Return (X, Y) of the center of cell containing provided text 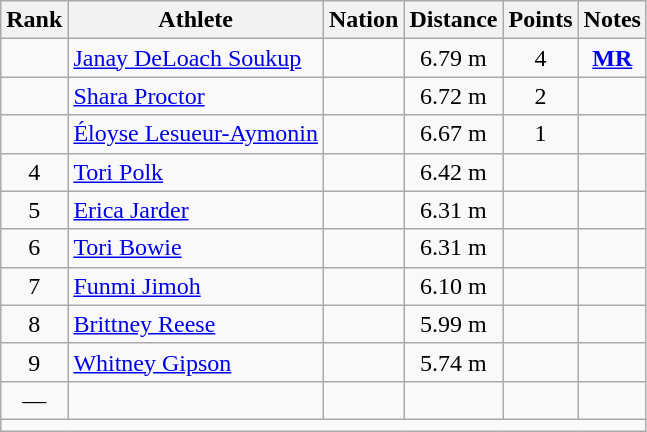
5 (34, 210)
Whitney Gipson (196, 362)
Distance (454, 20)
MR (612, 58)
5.74 m (454, 362)
Erica Jarder (196, 210)
Funmi Jimoh (196, 286)
6 (34, 248)
6.72 m (454, 96)
Éloyse Lesueur-Aymonin (196, 134)
Janay DeLoach Soukup (196, 58)
7 (34, 286)
Nation (364, 20)
6.10 m (454, 286)
Tori Polk (196, 172)
Brittney Reese (196, 324)
9 (34, 362)
Rank (34, 20)
5.99 m (454, 324)
Shara Proctor (196, 96)
8 (34, 324)
Points (540, 20)
6.79 m (454, 58)
6.67 m (454, 134)
1 (540, 134)
Tori Bowie (196, 248)
Notes (612, 20)
— (34, 400)
Athlete (196, 20)
2 (540, 96)
6.42 m (454, 172)
